Search for the cell housing the specified text and yield its [x, y] center coordinate. 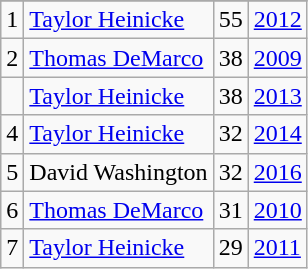
55 [230, 20]
David Washington [118, 172]
2009 [278, 58]
7 [12, 248]
2 [12, 58]
2014 [278, 134]
2011 [278, 248]
29 [230, 248]
6 [12, 210]
4 [12, 134]
1 [12, 20]
2010 [278, 210]
2013 [278, 96]
2016 [278, 172]
31 [230, 210]
5 [12, 172]
2012 [278, 20]
